Return the (X, Y) coordinate for the center point of the cell that contains the specified text.  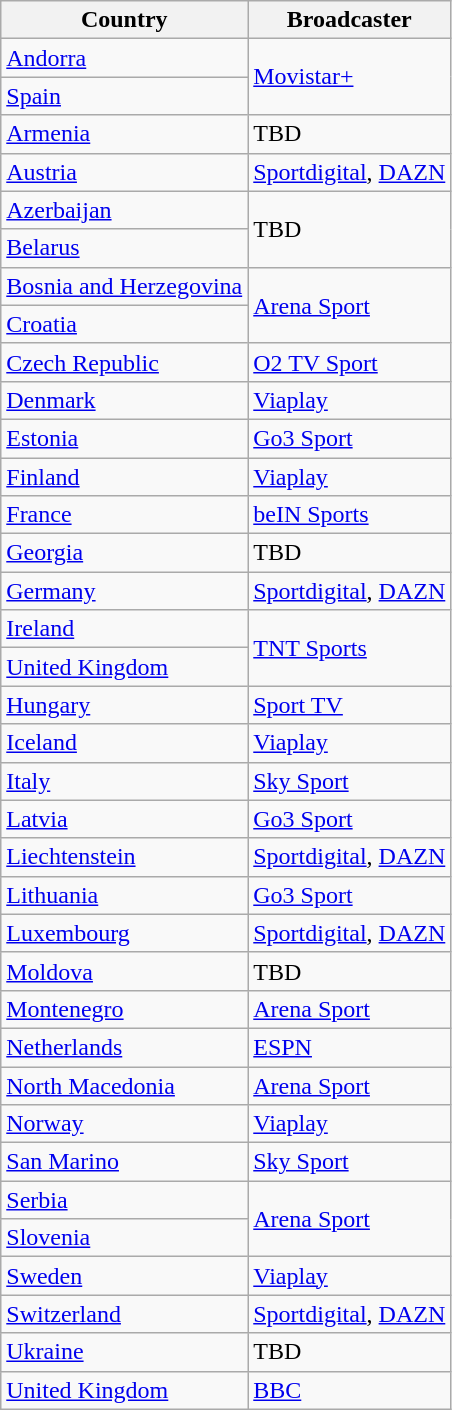
Iceland (124, 743)
beIN Sports (350, 515)
Lithuania (124, 895)
BBC (350, 1390)
Austria (124, 172)
Germany (124, 591)
Ireland (124, 629)
Spain (124, 96)
San Marino (124, 1162)
Moldova (124, 971)
Luxembourg (124, 933)
Norway (124, 1124)
Movistar+ (350, 77)
Croatia (124, 324)
Country (124, 20)
Finland (124, 477)
Broadcaster (350, 20)
Switzerland (124, 1314)
ESPN (350, 1047)
Sweden (124, 1276)
Estonia (124, 438)
Georgia (124, 553)
Liechtenstein (124, 857)
O2 TV Sport (350, 362)
Netherlands (124, 1047)
Montenegro (124, 1009)
TNT Sports (350, 648)
Belarus (124, 248)
Ukraine (124, 1352)
Italy (124, 781)
Latvia (124, 819)
Armenia (124, 134)
Serbia (124, 1200)
Hungary (124, 705)
Azerbaijan (124, 210)
Czech Republic (124, 362)
Slovenia (124, 1238)
Sport TV (350, 705)
North Macedonia (124, 1085)
France (124, 515)
Denmark (124, 400)
Bosnia and Herzegovina (124, 286)
Andorra (124, 58)
